Find where the given text appears and provide that cell's center as [X, Y] coordinate. 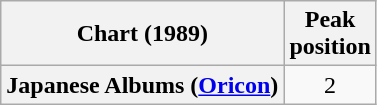
Peak position [330, 34]
Japanese Albums (Oricon) [142, 85]
Chart (1989) [142, 34]
2 [330, 85]
